Find where the given text appears and provide that cell's center as (x, y) coordinate. 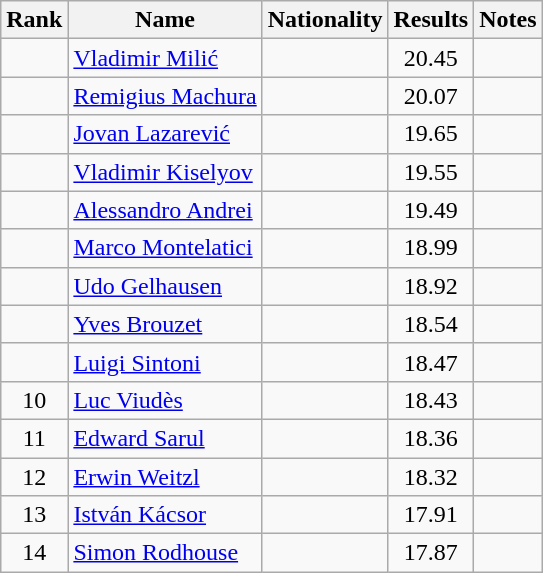
Luc Viudès (165, 400)
Notes (508, 20)
18.54 (431, 324)
18.36 (431, 438)
Alessandro Andrei (165, 210)
20.07 (431, 96)
18.99 (431, 248)
19.49 (431, 210)
18.47 (431, 362)
19.65 (431, 134)
Luigi Sintoni (165, 362)
18.32 (431, 477)
Name (165, 20)
Nationality (325, 20)
18.43 (431, 400)
18.92 (431, 286)
20.45 (431, 58)
Udo Gelhausen (165, 286)
17.91 (431, 515)
Simon Rodhouse (165, 553)
Erwin Weitzl (165, 477)
Marco Montelatici (165, 248)
Vladimir Milić (165, 58)
Edward Sarul (165, 438)
19.55 (431, 172)
Results (431, 20)
Remigius Machura (165, 96)
14 (34, 553)
István Kácsor (165, 515)
Jovan Lazarević (165, 134)
10 (34, 400)
17.87 (431, 553)
11 (34, 438)
Yves Brouzet (165, 324)
Rank (34, 20)
Vladimir Kiselyov (165, 172)
13 (34, 515)
12 (34, 477)
